Pinpoint the cell where the given text exists, returning its [x, y] midpoint coordinate. 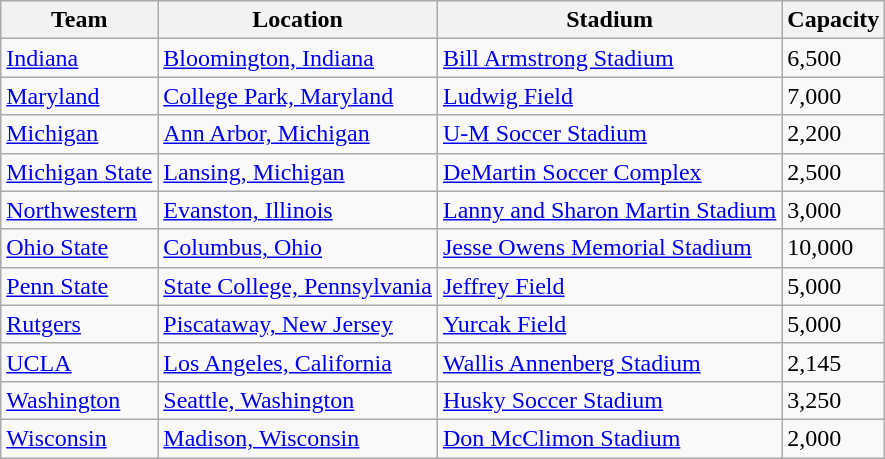
Stadium [609, 20]
Yurcak Field [609, 324]
Wisconsin [80, 438]
2,145 [834, 362]
Columbus, Ohio [298, 248]
Seattle, Washington [298, 400]
Lanny and Sharon Martin Stadium [609, 210]
Evanston, Illinois [298, 210]
Michigan [80, 134]
Ludwig Field [609, 96]
Bloomington, Indiana [298, 58]
6,500 [834, 58]
Bill Armstrong Stadium [609, 58]
Northwestern [80, 210]
Location [298, 20]
Rutgers [80, 324]
2,500 [834, 172]
Lansing, Michigan [298, 172]
DeMartin Soccer Complex [609, 172]
Washington [80, 400]
Capacity [834, 20]
Piscataway, New Jersey [298, 324]
10,000 [834, 248]
Los Angeles, California [298, 362]
Indiana [80, 58]
Jeffrey Field [609, 286]
2,200 [834, 134]
Husky Soccer Stadium [609, 400]
Ann Arbor, Michigan [298, 134]
U-M Soccer Stadium [609, 134]
Michigan State [80, 172]
College Park, Maryland [298, 96]
Jesse Owens Memorial Stadium [609, 248]
3,000 [834, 210]
2,000 [834, 438]
Maryland [80, 96]
Wallis Annenberg Stadium [609, 362]
State College, Pennsylvania [298, 286]
Ohio State [80, 248]
Don McClimon Stadium [609, 438]
3,250 [834, 400]
Team [80, 20]
7,000 [834, 96]
Madison, Wisconsin [298, 438]
UCLA [80, 362]
Penn State [80, 286]
